Return the (X, Y) coordinate for the center point of the cell that contains the specified text.  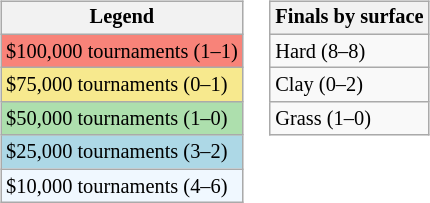
Finals by surface (349, 18)
Hard (8–8) (349, 51)
$25,000 tournaments (3–2) (122, 152)
$100,000 tournaments (1–1) (122, 51)
Clay (0–2) (349, 85)
$10,000 tournaments (4–6) (122, 186)
$75,000 tournaments (0–1) (122, 85)
Legend (122, 18)
Grass (1–0) (349, 119)
$50,000 tournaments (1–0) (122, 119)
